Return [x, y] of the center of cell containing provided text 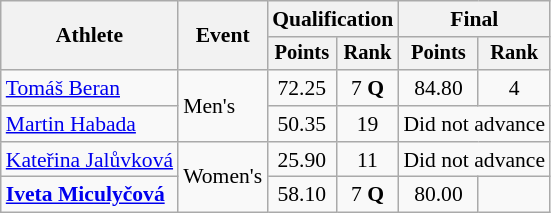
Tomáš Beran [90, 88]
Event [222, 36]
72.25 [302, 88]
Athlete [90, 36]
11 [367, 160]
58.10 [302, 195]
Men's [222, 106]
25.90 [302, 160]
84.80 [438, 88]
4 [514, 88]
50.35 [302, 124]
80.00 [438, 195]
Kateřina Jalůvková [90, 160]
Final [474, 19]
19 [367, 124]
Iveta Miculyčová [90, 195]
Martin Habada [90, 124]
Women's [222, 178]
Qualification [332, 19]
